Return the [x, y] coordinate for the center point of the cell that contains the specified text.  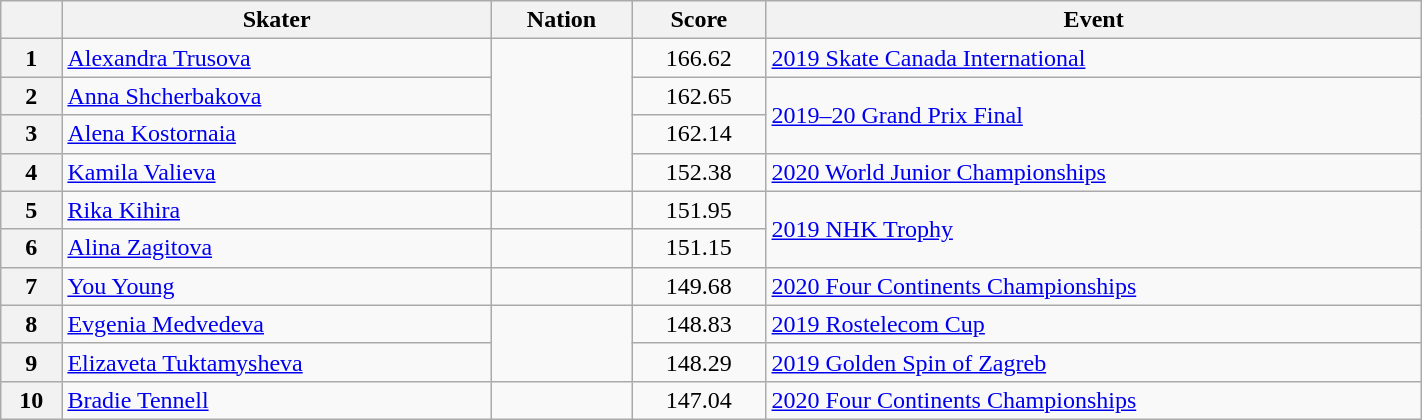
Event [1094, 20]
2 [32, 96]
Score [699, 20]
149.68 [699, 286]
Alexandra Trusova [277, 58]
2019–20 Grand Prix Final [1094, 115]
Alina Zagitova [277, 248]
You Young [277, 286]
8 [32, 324]
Alena Kostornaia [277, 134]
148.29 [699, 362]
148.83 [699, 324]
2019 Rostelecom Cup [1094, 324]
6 [32, 248]
2020 World Junior Championships [1094, 172]
2019 Golden Spin of Zagreb [1094, 362]
4 [32, 172]
7 [32, 286]
151.95 [699, 210]
9 [32, 362]
147.04 [699, 400]
3 [32, 134]
Skater [277, 20]
1 [32, 58]
151.15 [699, 248]
5 [32, 210]
2019 NHK Trophy [1094, 229]
162.65 [699, 96]
Evgenia Medvedeva [277, 324]
166.62 [699, 58]
Nation [561, 20]
Anna Shcherbakova [277, 96]
2019 Skate Canada International [1094, 58]
Bradie Tennell [277, 400]
Rika Kihira [277, 210]
162.14 [699, 134]
10 [32, 400]
152.38 [699, 172]
Elizaveta Tuktamysheva [277, 362]
Kamila Valieva [277, 172]
